Return (X, Y) of the center of cell containing provided text 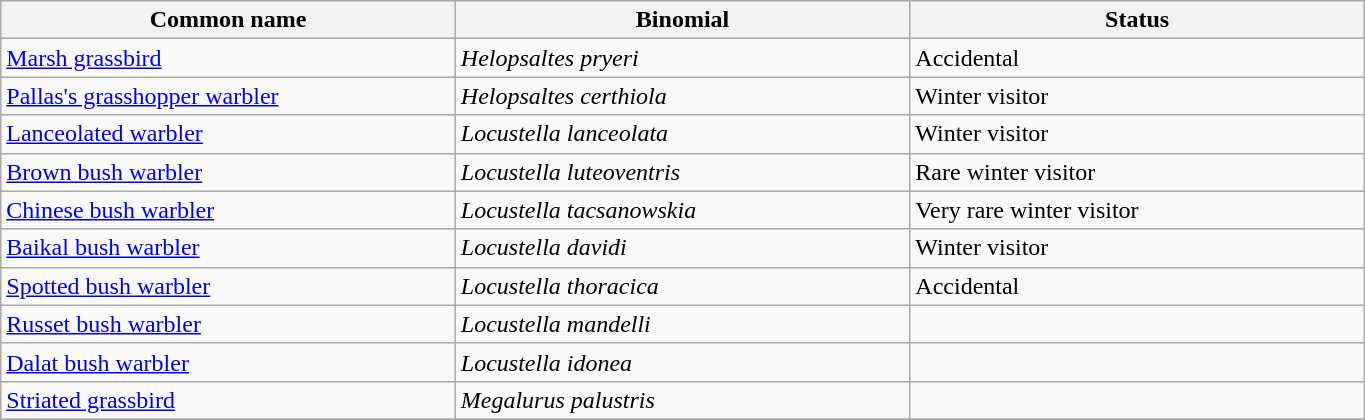
Locustella luteoventris (682, 172)
Locustella thoracica (682, 286)
Rare winter visitor (1138, 172)
Chinese bush warbler (228, 210)
Striated grassbird (228, 400)
Common name (228, 20)
Locustella davidi (682, 248)
Helopsaltes pryeri (682, 58)
Spotted bush warbler (228, 286)
Pallas's grasshopper warbler (228, 96)
Marsh grassbird (228, 58)
Status (1138, 20)
Dalat bush warbler (228, 362)
Binomial (682, 20)
Brown bush warbler (228, 172)
Very rare winter visitor (1138, 210)
Locustella tacsanowskia (682, 210)
Megalurus palustris (682, 400)
Helopsaltes certhiola (682, 96)
Locustella lanceolata (682, 134)
Russet bush warbler (228, 324)
Locustella idonea (682, 362)
Locustella mandelli (682, 324)
Lanceolated warbler (228, 134)
Baikal bush warbler (228, 248)
